Detect which cell encompasses the target text, then output its (x, y) center coordinate. 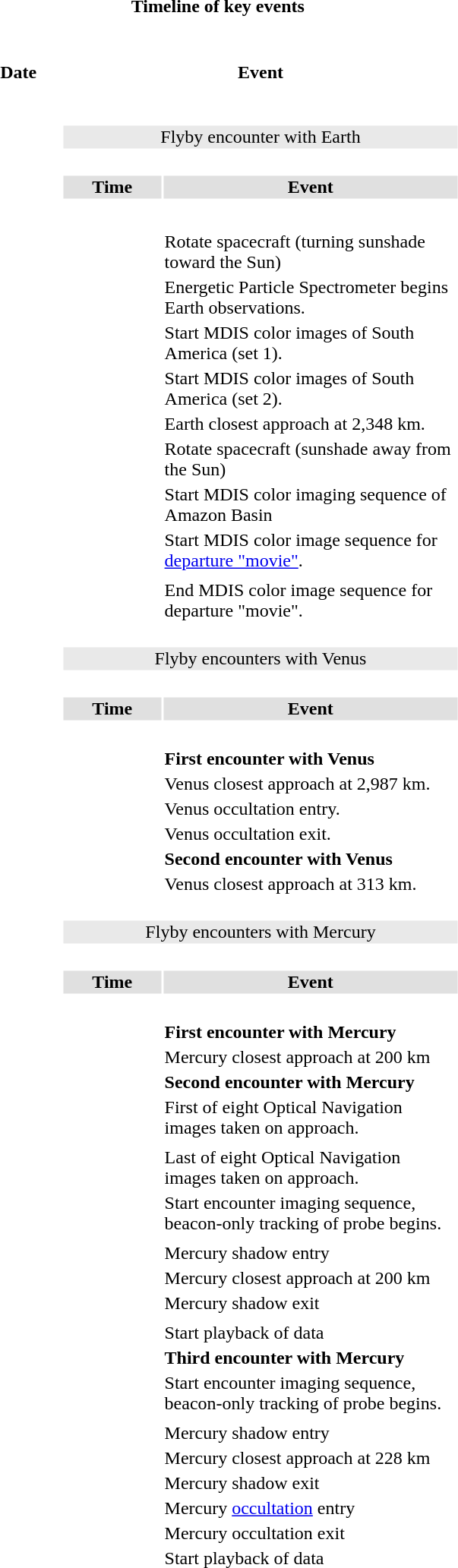
Earth closest approach at 2,348 km. (310, 424)
Venus occultation entry. (310, 809)
Mercury occultation entry (310, 1509)
First encounter with Mercury (310, 1032)
Rotate spacecraft (sunshade away from the Sun) (310, 459)
Mercury closest approach at 228 km (310, 1459)
Third encounter with Mercury (310, 1358)
Start MDIS color images of South America (set 1). (310, 343)
End MDIS color image sequence for departure "movie". (310, 600)
Start MDIS color imaging sequence of Amazon Basin (310, 504)
Flyby encounters with Venus (261, 658)
Last of eight Optical Navigation images taken on approach. (310, 1168)
Energetic Particle Spectrometer begins Earth observations. (310, 298)
Start MDIS color images of South America (set 2). (310, 389)
Venus closest approach at 313 km. (310, 885)
Flyby encounter with Earth (261, 137)
Start playback of data (310, 1333)
Venus occultation exit. (310, 834)
Venus closest approach at 2,987 km. (310, 784)
First of eight Optical Navigation images taken on approach. (310, 1118)
Start MDIS color image sequence for departure "movie". (310, 550)
Second encounter with Venus (310, 859)
First encounter with Venus (310, 759)
Flyby encounters with Mercury (261, 932)
Rotate spacecraft (turning sunshade toward the Sun) (310, 252)
Mercury occultation exit (310, 1533)
Second encounter with Mercury (310, 1082)
